Provide the (X, Y) coordinate of the cell's center where the given text is located.  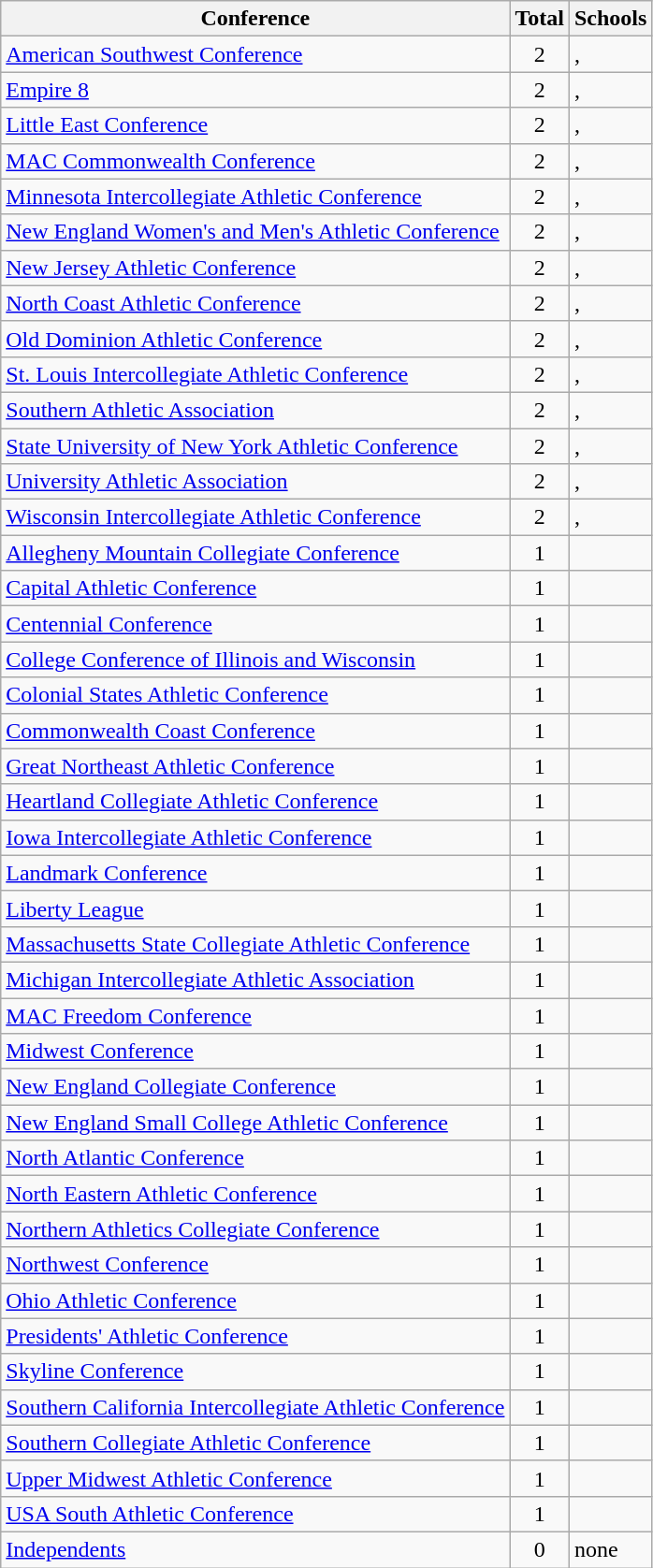
USA South Athletic Conference (255, 1514)
New Jersey Athletic Conference (255, 268)
Empire 8 (255, 90)
American Southwest Conference (255, 54)
Commonwealth Coast Conference (255, 731)
Old Dominion Athletic Conference (255, 339)
Southern Collegiate Athletic Conference (255, 1443)
MAC Freedom Conference (255, 1015)
0 (540, 1549)
Minnesota Intercollegiate Athletic Conference (255, 196)
Schools (610, 19)
University Athletic Association (255, 482)
Heartland Collegiate Athletic Conference (255, 802)
Centennial Conference (255, 624)
Landmark Conference (255, 873)
New England Women's and Men's Athletic Conference (255, 232)
MAC Commonwealth Conference (255, 161)
Midwest Conference (255, 1052)
Capital Athletic Conference (255, 588)
Massachusetts State Collegiate Athletic Conference (255, 944)
Skyline Conference (255, 1372)
St. Louis Intercollegiate Athletic Conference (255, 374)
Iowa Intercollegiate Athletic Conference (255, 837)
Liberty League (255, 908)
Great Northeast Athletic Conference (255, 766)
Michigan Intercollegiate Athletic Association (255, 980)
Upper Midwest Athletic Conference (255, 1478)
Northern Athletics Collegiate Conference (255, 1229)
Southern Athletic Association (255, 410)
State University of New York Athletic Conference (255, 446)
New England Collegiate Conference (255, 1087)
none (610, 1549)
College Conference of Illinois and Wisconsin (255, 660)
Colonial States Athletic Conference (255, 695)
Little East Conference (255, 125)
North Atlantic Conference (255, 1158)
Ohio Athletic Conference (255, 1300)
New England Small College Athletic Conference (255, 1123)
Northwest Conference (255, 1265)
Conference (255, 19)
North Eastern Athletic Conference (255, 1194)
Presidents' Athletic Conference (255, 1336)
Total (540, 19)
Allegheny Mountain Collegiate Conference (255, 553)
Wisconsin Intercollegiate Athletic Conference (255, 517)
Independents (255, 1549)
Southern California Intercollegiate Athletic Conference (255, 1407)
North Coast Athletic Conference (255, 303)
